From the cell containing the given text, extract its center point as (x, y) coordinate. 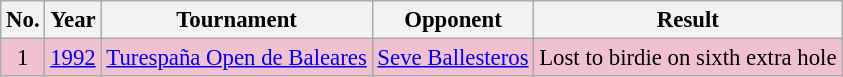
Opponent (453, 20)
1992 (73, 58)
Turespaña Open de Baleares (236, 58)
Seve Ballesteros (453, 58)
Result (688, 20)
1 (23, 58)
Tournament (236, 20)
Lost to birdie on sixth extra hole (688, 58)
No. (23, 20)
Year (73, 20)
